Pinpoint the cell where the given text exists, returning its (x, y) midpoint coordinate. 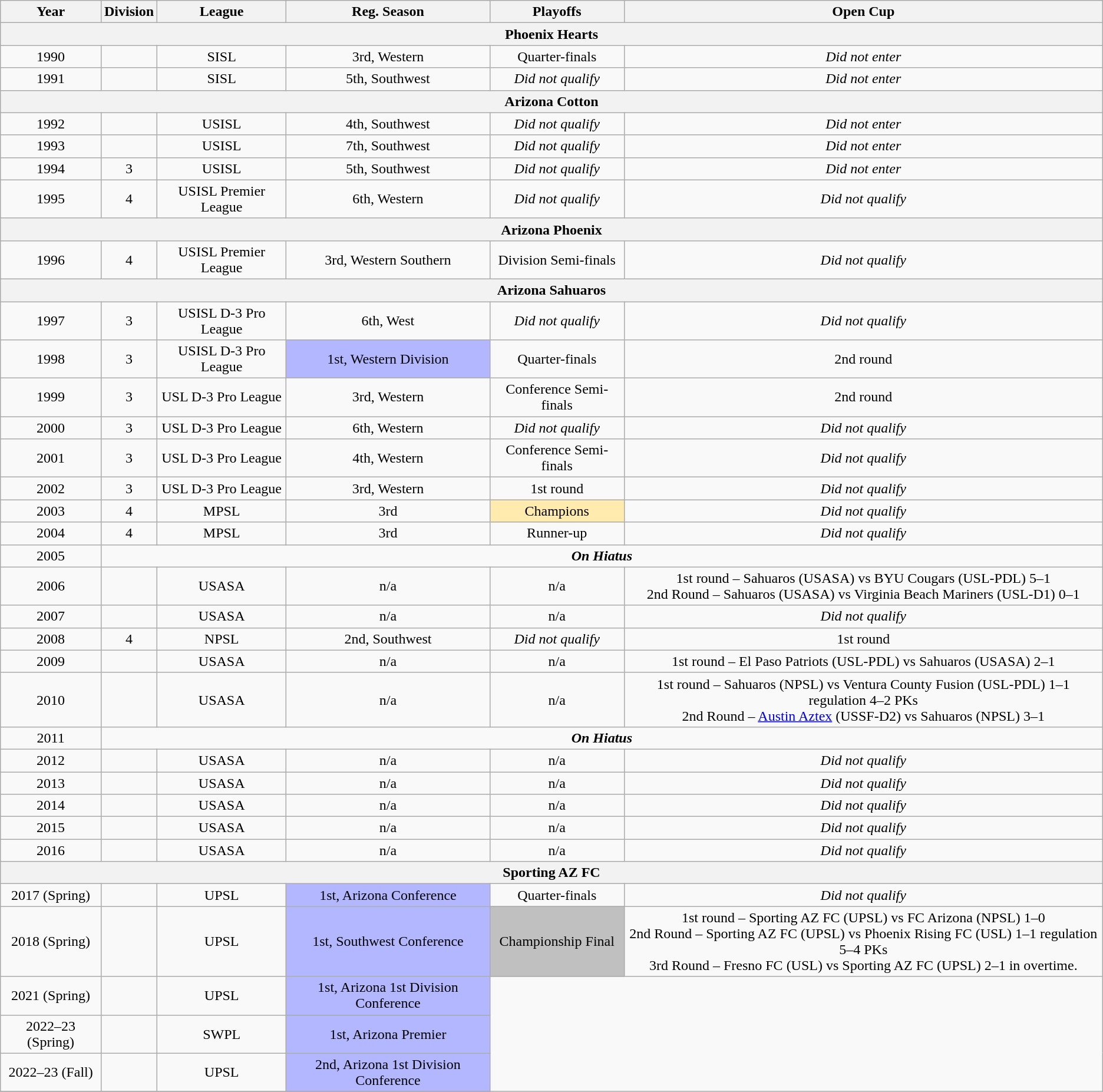
2021 (Spring) (51, 996)
Division (128, 12)
1st, Arizona 1st Division Conference (388, 996)
1st, Arizona Premier (388, 1034)
1994 (51, 169)
Arizona Phoenix (551, 229)
1st, Western Division (388, 359)
2022–23 (Spring) (51, 1034)
1998 (51, 359)
Phoenix Hearts (551, 34)
2nd, Southwest (388, 639)
2001 (51, 458)
Sporting AZ FC (551, 873)
Runner-up (557, 533)
Arizona Cotton (551, 101)
2003 (51, 511)
2014 (51, 806)
1st, Arizona Conference (388, 895)
SWPL (222, 1034)
1990 (51, 57)
2009 (51, 661)
1st, Southwest Conference (388, 942)
4th, Southwest (388, 124)
2007 (51, 616)
Year (51, 12)
1991 (51, 79)
1996 (51, 259)
2012 (51, 760)
4th, Western (388, 458)
2015 (51, 828)
2017 (Spring) (51, 895)
Arizona Sahuaros (551, 290)
2018 (Spring) (51, 942)
Division Semi-finals (557, 259)
2016 (51, 850)
1999 (51, 397)
1st round – El Paso Patriots (USL-PDL) vs Sahuaros (USASA) 2–1 (863, 661)
2nd, Arizona 1st Division Conference (388, 1073)
2004 (51, 533)
2006 (51, 586)
1997 (51, 321)
NPSL (222, 639)
1995 (51, 199)
2013 (51, 783)
League (222, 12)
2005 (51, 556)
1st round – Sahuaros (NPSL) vs Ventura County Fusion (USL-PDL) 1–1 regulation 4–2 PKs2nd Round – Austin Aztex (USSF-D2) vs Sahuaros (NPSL) 3–1 (863, 700)
1st round – Sahuaros (USASA) vs BYU Cougars (USL-PDL) 5–12nd Round – Sahuaros (USASA) vs Virginia Beach Mariners (USL-D1) 0–1 (863, 586)
6th, West (388, 321)
Champions (557, 511)
2011 (51, 738)
1993 (51, 146)
Playoffs (557, 12)
7th, Southwest (388, 146)
2008 (51, 639)
Reg. Season (388, 12)
Open Cup (863, 12)
2000 (51, 428)
3rd, Western Southern (388, 259)
Championship Final (557, 942)
2022–23 (Fall) (51, 1073)
2002 (51, 489)
1992 (51, 124)
2010 (51, 700)
